Output the (x, y) coordinate of the center of the cell containing the given text.  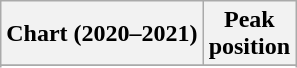
Peakposition (249, 34)
Chart (2020–2021) (102, 34)
